Search for the cell housing the specified text and yield its [X, Y] center coordinate. 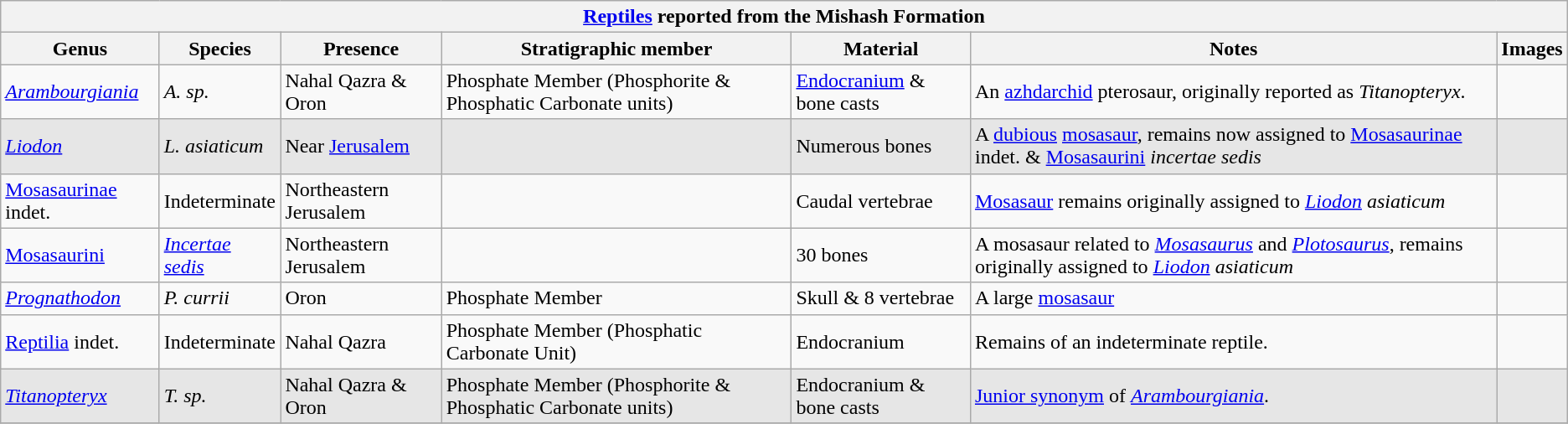
Phosphate Member (Phosphatic Carbonate Unit) [616, 342]
Caudal vertebrae [881, 201]
Remains of an indeterminate reptile. [1233, 342]
Prognathodon [80, 298]
Notes [1233, 49]
T. sp. [219, 396]
Numerous bones [881, 146]
Near Jerusalem [361, 146]
Mosasaur remains originally assigned to Liodon asiaticum [1233, 201]
Endocranium [881, 342]
Incertae sedis [219, 255]
Mosasaurini [80, 255]
Stratigraphic member [616, 49]
A large mosasaur [1233, 298]
Images [1532, 49]
Nahal Qazra [361, 342]
A. sp. [219, 92]
A dubious mosasaur, remains now assigned to Mosasaurinae indet. & Mosasaurini incertae sedis [1233, 146]
P. currii [219, 298]
Oron [361, 298]
Species [219, 49]
Liodon [80, 146]
A mosasaur related to Mosasaurus and Plotosaurus, remains originally assigned to Liodon asiaticum [1233, 255]
Reptilia indet. [80, 342]
Genus [80, 49]
Titanopteryx [80, 396]
Material [881, 49]
Presence [361, 49]
An azhdarchid pterosaur, originally reported as Titanopteryx. [1233, 92]
Phosphate Member [616, 298]
Mosasaurinae indet. [80, 201]
30 bones [881, 255]
L. asiaticum [219, 146]
Skull & 8 vertebrae [881, 298]
Junior synonym of Arambourgiania. [1233, 396]
Arambourgiania [80, 92]
Reptiles reported from the Mishash Formation [784, 17]
